Determine the (X, Y) coordinate at the center of the cell enclosing the given text.  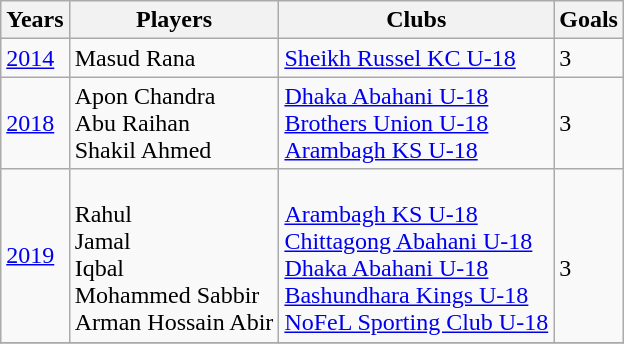
Players (174, 20)
Masud Rana (174, 58)
Clubs (416, 20)
Goals (589, 20)
2014 (35, 58)
Apon Chandra Abu Raihan Shakil Ahmed (174, 123)
Sheikh Russel KC U-18 (416, 58)
Years (35, 20)
Dhaka Abahani U-18Brothers Union U-18Arambagh KS U-18 (416, 123)
2019 (35, 256)
2018 (35, 123)
Rahul Jamal Iqbal Mohammed Sabbir Arman Hossain Abir (174, 256)
Arambagh KS U-18Chittagong Abahani U-18Dhaka Abahani U-18 Bashundhara Kings U-18NoFeL Sporting Club U-18 (416, 256)
